Determine the [X, Y] coordinate at the center of the cell enclosing the given text.  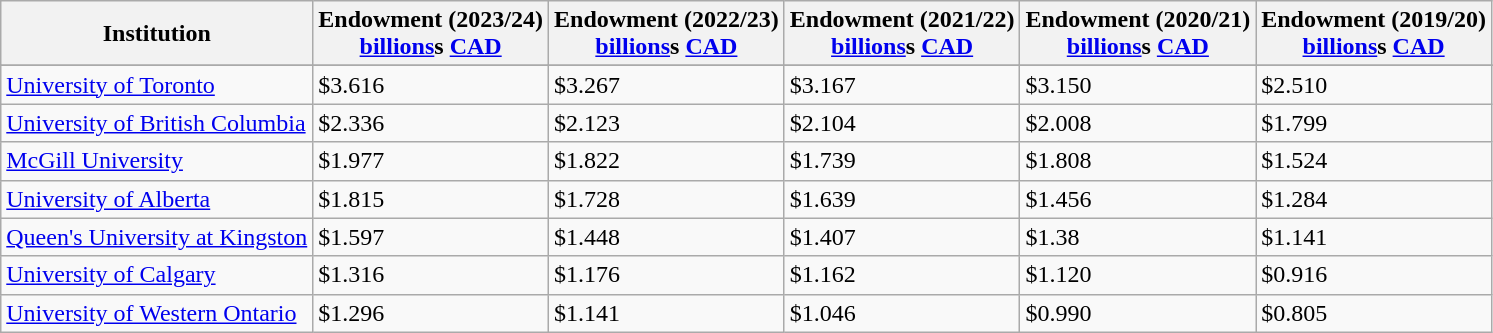
University of Alberta [157, 199]
Institution [157, 34]
$2.336 [431, 123]
University of Western Ontario [157, 313]
$1.739 [902, 161]
$2.008 [1138, 123]
$1.284 [1374, 199]
$1.977 [431, 161]
$1.316 [431, 275]
$1.815 [431, 199]
$1.728 [667, 199]
Endowment (2023/24)billionss CAD [431, 34]
$2.123 [667, 123]
Queen's University at Kingston [157, 237]
$2.510 [1374, 85]
$0.990 [1138, 313]
$3.167 [902, 85]
$1.407 [902, 237]
$1.162 [902, 275]
$1.639 [902, 199]
Endowment (2020/21)billionss CAD [1138, 34]
Endowment (2019/20)billionss CAD [1374, 34]
$1.597 [431, 237]
$0.916 [1374, 275]
Endowment (2022/23)billionss CAD [667, 34]
$1.120 [1138, 275]
University of Calgary [157, 275]
$1.524 [1374, 161]
$3.267 [667, 85]
$1.296 [431, 313]
$1.046 [902, 313]
$1.38 [1138, 237]
$1.176 [667, 275]
$3.616 [431, 85]
Endowment (2021/22)billionss CAD [902, 34]
$3.150 [1138, 85]
$1.808 [1138, 161]
$1.799 [1374, 123]
University of Toronto [157, 85]
$1.456 [1138, 199]
$2.104 [902, 123]
McGill University [157, 161]
University of British Columbia [157, 123]
$1.448 [667, 237]
$0.805 [1374, 313]
$1.822 [667, 161]
